Find where the given text appears and provide that cell's center as [X, Y] coordinate. 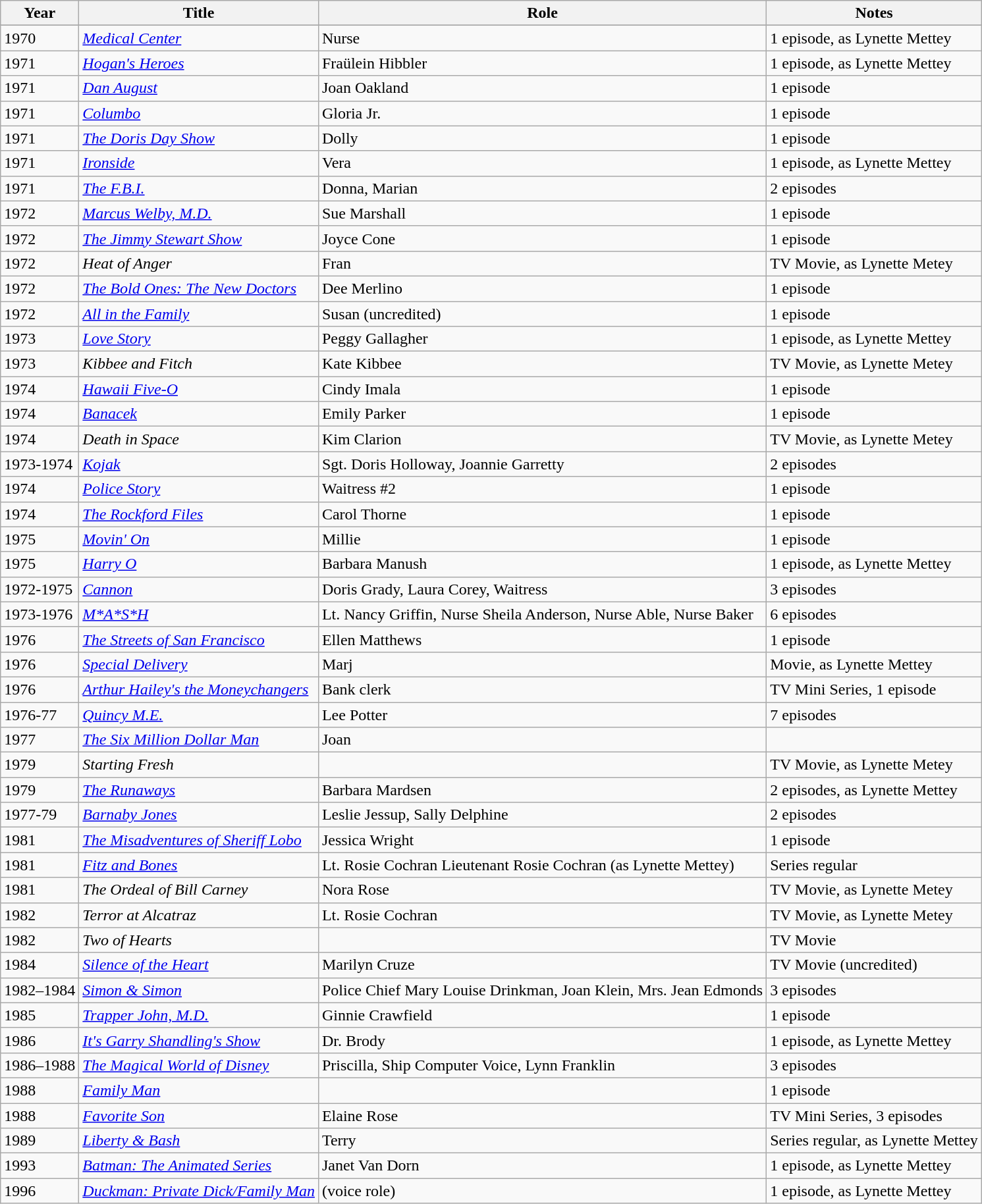
Movin' On [199, 539]
Vera [542, 163]
The Ordeal of Bill Carney [199, 890]
Silence of the Heart [199, 965]
Kibbee and Fitch [199, 364]
Gloria Jr. [542, 113]
It's Garry Shandling's Show [199, 1040]
Nurse [542, 38]
Terror at Alcatraz [199, 915]
2 episodes, as Lynette Mettey [875, 790]
Barbara Manush [542, 564]
Series regular, as Lynette Mettey [875, 1141]
1984 [40, 965]
Year [40, 13]
M*A*S*H [199, 614]
Quincy M.E. [199, 714]
Fraülein Hibbler [542, 63]
The Misadventures of Sheriff Lobo [199, 840]
Kate Kibbee [542, 364]
Carol Thorne [542, 514]
Kim Clarion [542, 439]
Marilyn Cruze [542, 965]
Notes [875, 13]
Dee Merlino [542, 288]
The Bold Ones: The New Doctors [199, 288]
Lt. Rosie Cochran Lieutenant Rosie Cochran (as Lynette Mettey) [542, 865]
Two of Hearts [199, 940]
The Jimmy Stewart Show [199, 238]
Banacek [199, 414]
Jessica Wright [542, 840]
Kojak [199, 464]
(voice role) [542, 1191]
The Magical World of Disney [199, 1065]
Police Chief Mary Louise Drinkman, Joan Klein, Mrs. Jean Edmonds [542, 990]
Joyce Cone [542, 238]
Liberty & Bash [199, 1141]
The Doris Day Show [199, 138]
TV Mini Series, 1 episode [875, 689]
Susan (uncredited) [542, 314]
Doris Grady, Laura Corey, Waitress [542, 589]
Fitz and Bones [199, 865]
Donna, Marian [542, 188]
Peggy Gallagher [542, 339]
TV Mini Series, 3 episodes [875, 1116]
Barbara Mardsen [542, 790]
1976-77 [40, 714]
Police Story [199, 489]
Lt. Nancy Griffin, Nurse Sheila Anderson, Nurse Able, Nurse Baker [542, 614]
Emily Parker [542, 414]
1989 [40, 1141]
Barnaby Jones [199, 815]
Joan [542, 740]
Elaine Rose [542, 1116]
1982–1984 [40, 990]
Arthur Hailey's the Moneychangers [199, 689]
Movie, as Lynette Mettey [875, 664]
1996 [40, 1191]
Favorite Son [199, 1116]
Death in Space [199, 439]
Columbo [199, 113]
Cindy Imala [542, 389]
Marj [542, 664]
Ironside [199, 163]
7 episodes [875, 714]
TV Movie (uncredited) [875, 965]
The Rockford Files [199, 514]
All in the Family [199, 314]
Sue Marshall [542, 213]
Leslie Jessup, Sally Delphine [542, 815]
Special Delivery [199, 664]
1986 [40, 1040]
Hogan's Heroes [199, 63]
Family Man [199, 1090]
Trapper John, M.D. [199, 1015]
1993 [40, 1166]
Ellen Matthews [542, 639]
The F.B.I. [199, 188]
Dan August [199, 88]
The Streets of San Francisco [199, 639]
Title [199, 13]
Series regular [875, 865]
Lt. Rosie Cochran [542, 915]
The Runaways [199, 790]
Sgt. Doris Holloway, Joannie Garretty [542, 464]
Lee Potter [542, 714]
Nora Rose [542, 890]
Simon & Simon [199, 990]
Joan Oakland [542, 88]
1977-79 [40, 815]
Heat of Anger [199, 263]
Janet Van Dorn [542, 1166]
1986–1988 [40, 1065]
1972-1975 [40, 589]
The Six Million Dollar Man [199, 740]
Medical Center [199, 38]
Cannon [199, 589]
Duckman: Private Dick/Family Man [199, 1191]
1973-1976 [40, 614]
1973-1974 [40, 464]
Waitress #2 [542, 489]
Love Story [199, 339]
Ginnie Crawfield [542, 1015]
TV Movie [875, 940]
1977 [40, 740]
Dr. Brody [542, 1040]
Batman: The Animated Series [199, 1166]
Bank clerk [542, 689]
Priscilla, Ship Computer Voice, Lynn Franklin [542, 1065]
1970 [40, 38]
Starting Fresh [199, 765]
Marcus Welby, M.D. [199, 213]
Dolly [542, 138]
Fran [542, 263]
Harry O [199, 564]
1985 [40, 1015]
Hawaii Five-O [199, 389]
Role [542, 13]
6 episodes [875, 614]
Millie [542, 539]
Terry [542, 1141]
